Return [X, Y] of the center of cell containing provided text 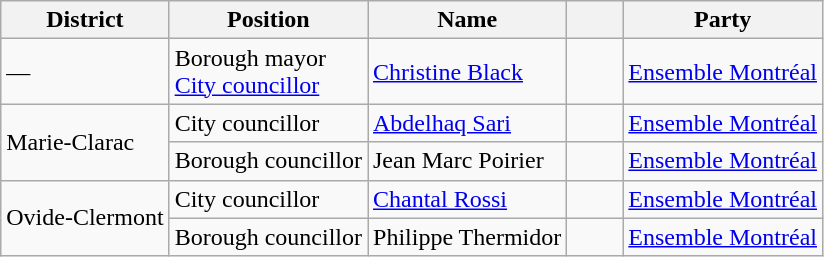
Marie-Clarac [85, 142]
District [85, 20]
Christine Black [468, 72]
Ovide-Clermont [85, 218]
— [85, 72]
Party [723, 20]
Abdelhaq Sari [468, 123]
Position [268, 20]
Chantal Rossi [468, 199]
Jean Marc Poirier [468, 161]
Name [468, 20]
Borough mayorCity councillor [268, 72]
Philippe Thermidor [468, 237]
